Determine the (x, y) coordinate at the center of the cell enclosing the given text.  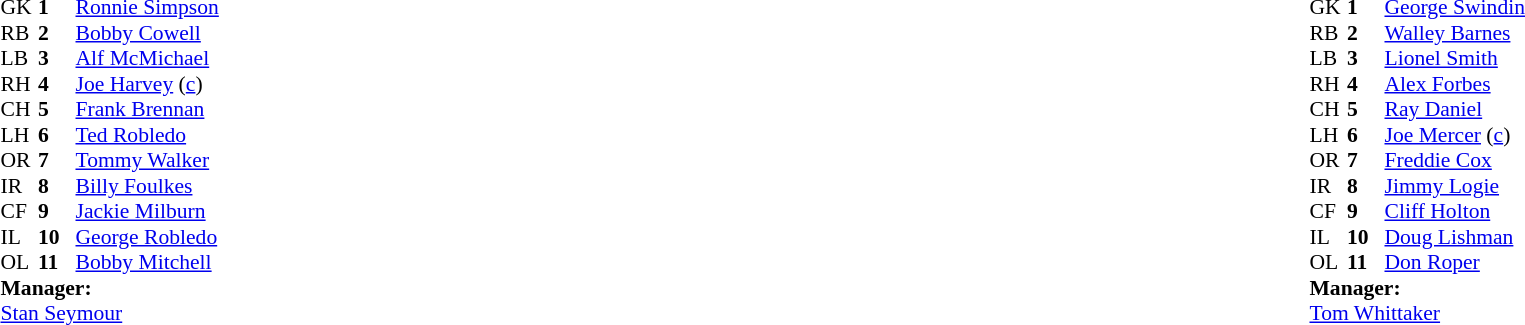
Joe Harvey (c) (148, 84)
Joe Mercer (c) (1454, 135)
Bobby Mitchell (148, 263)
Billy Foulkes (148, 186)
Don Roper (1454, 263)
Alf McMichael (148, 59)
Freddie Cox (1454, 161)
Jimmy Logie (1454, 186)
George Robledo (148, 237)
Bobby Cowell (148, 33)
Cliff Holton (1454, 211)
Ted Robledo (148, 135)
Walley Barnes (1454, 33)
Ray Daniel (1454, 109)
Tommy Walker (148, 161)
Doug Lishman (1454, 237)
Lionel Smith (1454, 59)
Jackie Milburn (148, 211)
Alex Forbes (1454, 84)
Frank Brennan (148, 109)
